Capture the cell that displays the provided text and extract its (X, Y) central coordinate. 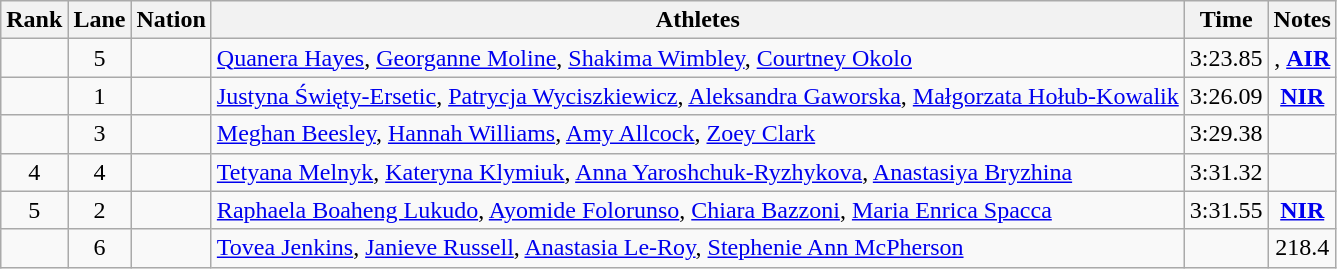
Time (1226, 20)
3:31.32 (1226, 172)
3 (100, 134)
Raphaela Boaheng Lukudo, Ayomide Folorunso, Chiara Bazzoni, Maria Enrica Spacca (698, 210)
Nation (171, 20)
3:26.09 (1226, 96)
Justyna Święty-Ersetic, Patrycja Wyciszkiewicz, Aleksandra Gaworska, Małgorzata Hołub-Kowalik (698, 96)
2 (100, 210)
Notes (1302, 20)
Athletes (698, 20)
Lane (100, 20)
Rank (34, 20)
Tovea Jenkins, Janieve Russell, Anastasia Le-Roy, Stephenie Ann McPherson (698, 248)
3:29.38 (1226, 134)
Meghan Beesley, Hannah Williams, Amy Allcock, Zoey Clark (698, 134)
3:23.85 (1226, 58)
, AIR (1302, 58)
218.4 (1302, 248)
Quanera Hayes, Georganne Moline, Shakima Wimbley, Courtney Okolo (698, 58)
3:31.55 (1226, 210)
6 (100, 248)
1 (100, 96)
Tetyana Melnyk, Kateryna Klymiuk, Anna Yaroshchuk-Ryzhykova, Anastasiya Bryzhina (698, 172)
